Output the (x, y) coordinate of the center of the cell containing the given text.  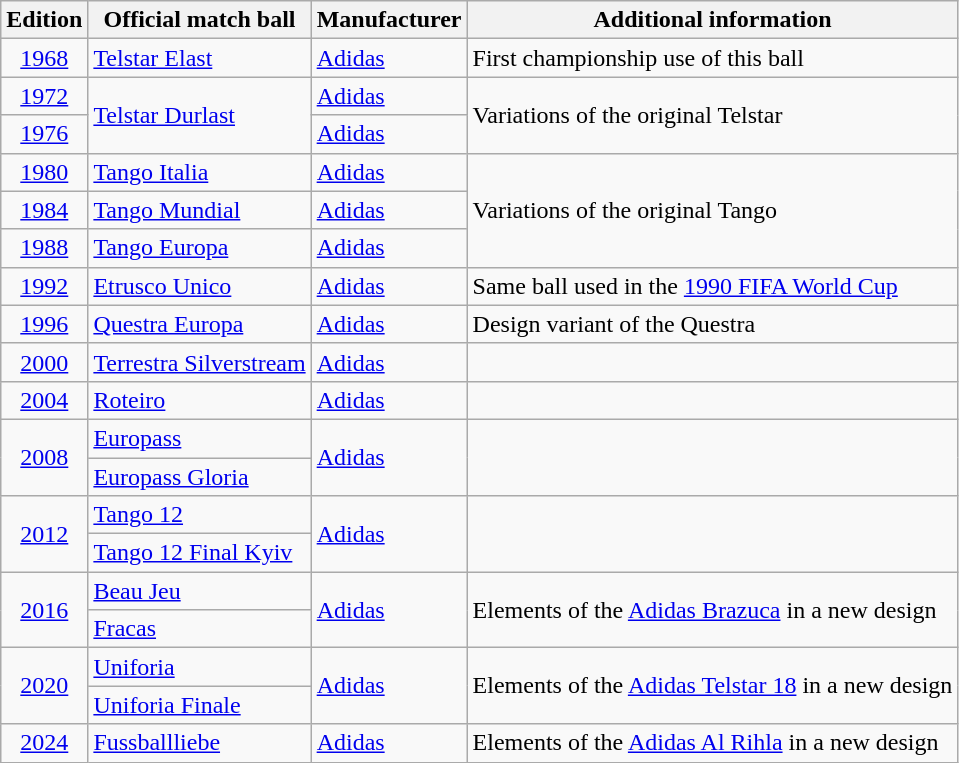
Manufacturer (389, 20)
Europass Gloria (200, 477)
Elements of the Adidas Telstar 18 in a new design (712, 686)
Telstar Durlast (200, 115)
Tango 12 Final Kyiv (200, 553)
Tango Mundial (200, 210)
1992 (44, 286)
Terrestra Silverstream (200, 362)
1980 (44, 172)
Design variant of the Questra (712, 324)
Additional information (712, 20)
2024 (44, 743)
Uniforia Finale (200, 705)
Roteiro (200, 400)
2000 (44, 362)
1976 (44, 134)
Elements of the Adidas Al Rihla in a new design (712, 743)
2020 (44, 686)
Tango Italia (200, 172)
2004 (44, 400)
Uniforia (200, 667)
1996 (44, 324)
Tango Europa (200, 248)
Beau Jeu (200, 591)
Tango 12 (200, 515)
2016 (44, 610)
Variations of the original Tango (712, 210)
Variations of the original Telstar (712, 115)
Elements of the Adidas Brazuca in a new design (712, 610)
1988 (44, 248)
Edition (44, 20)
1984 (44, 210)
Fussballliebe (200, 743)
Questra Europa (200, 324)
Fracas (200, 629)
2008 (44, 457)
First championship use of this ball (712, 58)
Same ball used in the 1990 FIFA World Cup (712, 286)
Official match ball (200, 20)
Telstar Elast (200, 58)
1972 (44, 96)
2012 (44, 534)
1968 (44, 58)
Europass (200, 438)
Etrusco Unico (200, 286)
